Extract the (X, Y) coordinate from the center of the cell holding the provided text.  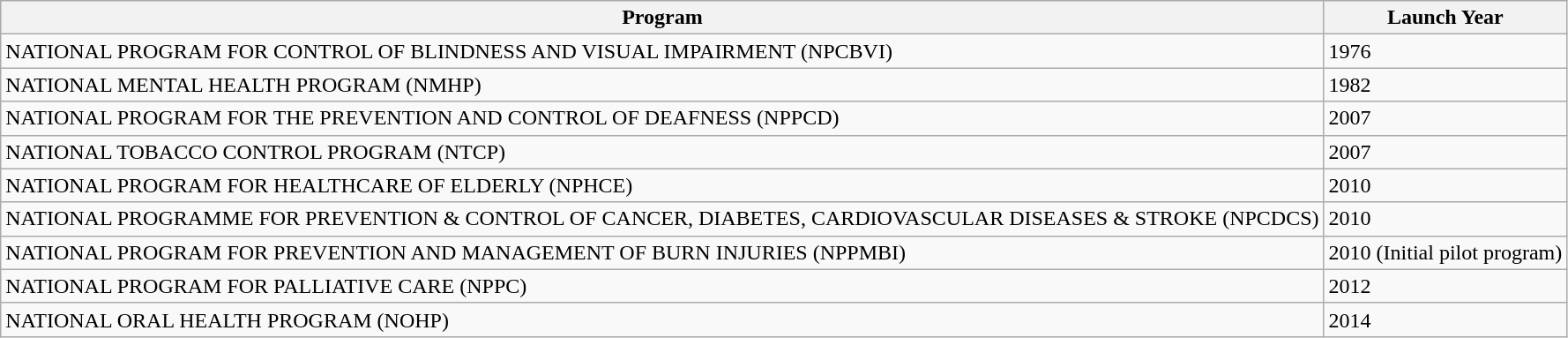
NATIONAL PROGRAM FOR CONTROL OF BLINDNESS AND VISUAL IMPAIRMENT (NPCBVI) (662, 51)
2010 (Initial pilot program) (1445, 252)
Launch Year (1445, 18)
1982 (1445, 85)
Program (662, 18)
NATIONAL ORAL HEALTH PROGRAM (NOHP) (662, 319)
NATIONAL PROGRAM FOR HEALTHCARE OF ELDERLY (NPHCE) (662, 185)
NATIONAL PROGRAMME FOR PREVENTION & CONTROL OF CANCER, DIABETES, CARDIOVASCULAR DISEASES & STROKE (NPCDCS) (662, 219)
NATIONAL TOBACCO CONTROL PROGRAM (NTCP) (662, 152)
NATIONAL MENTAL HEALTH PROGRAM (NMHP) (662, 85)
NATIONAL PROGRAM FOR PREVENTION AND MANAGEMENT OF BURN INJURIES (NPPMBI) (662, 252)
2012 (1445, 286)
1976 (1445, 51)
NATIONAL PROGRAM FOR PALLIATIVE CARE (NPPC) (662, 286)
NATIONAL PROGRAM FOR THE PREVENTION AND CONTROL OF DEAFNESS (NPPCD) (662, 118)
2014 (1445, 319)
